Search for the cell housing the specified text and yield its [X, Y] center coordinate. 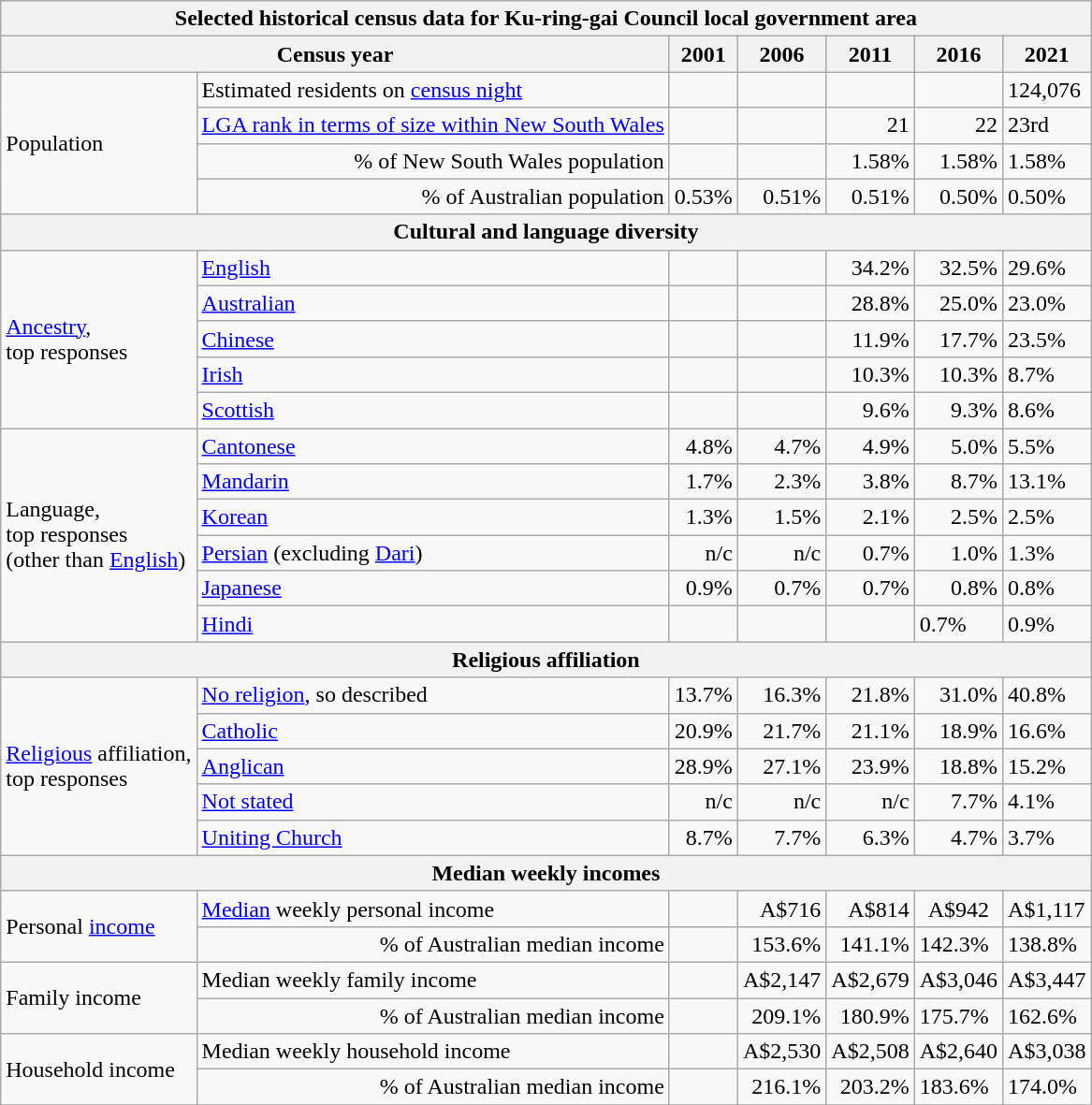
28.8% [870, 303]
203.2% [870, 1087]
28.9% [704, 766]
8.6% [1047, 410]
Hindi [432, 624]
Chinese [432, 339]
32.5% [958, 268]
Religious affiliation,top responses [99, 766]
20.9% [704, 731]
16.6% [1047, 731]
Median weekly family income [432, 980]
% of Australian population [432, 196]
17.7% [958, 339]
2021 [1047, 54]
16.3% [781, 695]
18.9% [958, 731]
40.8% [1047, 695]
No religion, so described [432, 695]
142.3% [958, 944]
A$814 [870, 909]
A$2,147 [781, 980]
Mandarin [432, 482]
A$942 [958, 909]
27.1% [781, 766]
Personal income [99, 926]
Japanese [432, 589]
175.7% [958, 1015]
Population [99, 143]
1.5% [781, 517]
Median weekly household income [432, 1052]
Family income [99, 997]
174.0% [1047, 1087]
LGA rank in terms of size within New South Wales [432, 125]
21 [870, 125]
Household income [99, 1069]
18.8% [958, 766]
23rd [1047, 125]
21.8% [870, 695]
2016 [958, 54]
183.6% [958, 1087]
A$2,640 [958, 1052]
Scottish [432, 410]
4.1% [1047, 802]
21.1% [870, 731]
9.6% [870, 410]
13.7% [704, 695]
1.0% [958, 553]
153.6% [781, 944]
180.9% [870, 1015]
2011 [870, 54]
A$2,508 [870, 1052]
Language,top responses(other than English) [99, 535]
% of New South Wales population [432, 161]
Australian [432, 303]
0.53% [704, 196]
141.1% [870, 944]
5.5% [1047, 446]
3.7% [1047, 837]
A$1,117 [1047, 909]
34.2% [870, 268]
23.0% [1047, 303]
5.0% [958, 446]
162.6% [1047, 1015]
Not stated [432, 802]
A$3,046 [958, 980]
23.5% [1047, 339]
209.1% [781, 1015]
Selected historical census data for Ku-ring-gai Council local government area [546, 19]
2006 [781, 54]
13.1% [1047, 482]
29.6% [1047, 268]
2001 [704, 54]
1.7% [704, 482]
Irish [432, 374]
4.8% [704, 446]
Persian (excluding Dari) [432, 553]
Religious affiliation [546, 660]
15.2% [1047, 766]
A$2,530 [781, 1052]
216.1% [781, 1087]
2.3% [781, 482]
21.7% [781, 731]
6.3% [870, 837]
A$3,447 [1047, 980]
A$716 [781, 909]
Cantonese [432, 446]
23.9% [870, 766]
Anglican [432, 766]
Korean [432, 517]
22 [958, 125]
English [432, 268]
Census year [335, 54]
31.0% [958, 695]
Cultural and language diversity [546, 232]
A$2,679 [870, 980]
124,076 [1047, 90]
Catholic [432, 731]
138.8% [1047, 944]
3.8% [870, 482]
Median weekly incomes [546, 873]
11.9% [870, 339]
25.0% [958, 303]
Ancestry,top responses [99, 339]
Estimated residents on census night [432, 90]
4.9% [870, 446]
Median weekly personal income [432, 909]
A$3,038 [1047, 1052]
2.1% [870, 517]
9.3% [958, 410]
Uniting Church [432, 837]
